Scan for the cell matching the given text and deliver its [X, Y] coordinate at center. 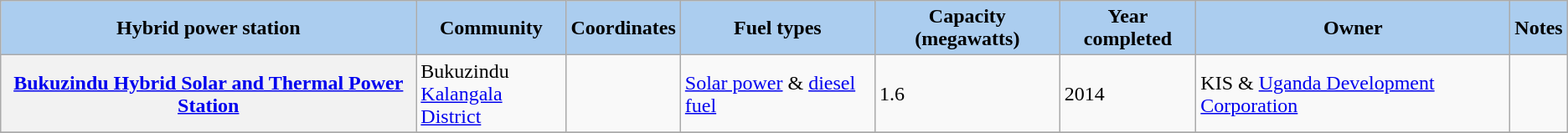
Notes [1539, 28]
Community [491, 28]
Capacity (megawatts) [967, 28]
Bukuzindu Kalangala District [491, 94]
Fuel types [777, 28]
Coordinates [623, 28]
Hybrid power station [209, 28]
Solar power & diesel fuel [777, 94]
Owner [1354, 28]
1.6 [967, 94]
2014 [1127, 94]
Bukuzindu Hybrid Solar and Thermal Power Station [209, 94]
KIS & Uganda Development Corporation [1354, 94]
Year completed [1127, 28]
